For the text-containing cell, return its midpoint in (X, Y) coordinate format. 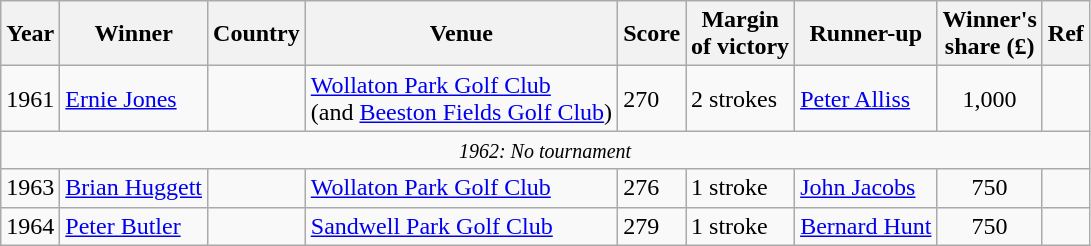
1963 (30, 188)
Venue (461, 34)
1964 (30, 226)
Wollaton Park Golf Club (461, 188)
Ref (1066, 34)
Peter Alliss (866, 98)
1,000 (990, 98)
279 (652, 226)
Bernard Hunt (866, 226)
1961 (30, 98)
Score (652, 34)
276 (652, 188)
2 strokes (740, 98)
John Jacobs (866, 188)
Sandwell Park Golf Club (461, 226)
Marginof victory (740, 34)
Ernie Jones (134, 98)
Brian Huggett (134, 188)
1962: No tournament (546, 150)
Winner (134, 34)
270 (652, 98)
Country (257, 34)
Peter Butler (134, 226)
Year (30, 34)
Runner-up (866, 34)
Wollaton Park Golf Club(and Beeston Fields Golf Club) (461, 98)
Winner'sshare (£) (990, 34)
